Pinpoint the cell where the given text exists, returning its (x, y) midpoint coordinate. 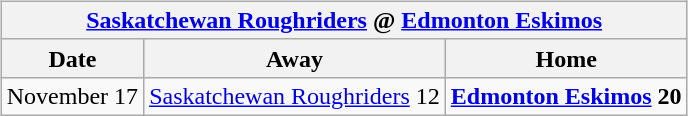
Saskatchewan Roughriders 12 (295, 96)
Edmonton Eskimos 20 (566, 96)
Date (72, 58)
Away (295, 58)
November 17 (72, 96)
Saskatchewan Roughriders @ Edmonton Eskimos (344, 20)
Home (566, 58)
